Provide the (X, Y) coordinate of the cell's center where the given text is located.  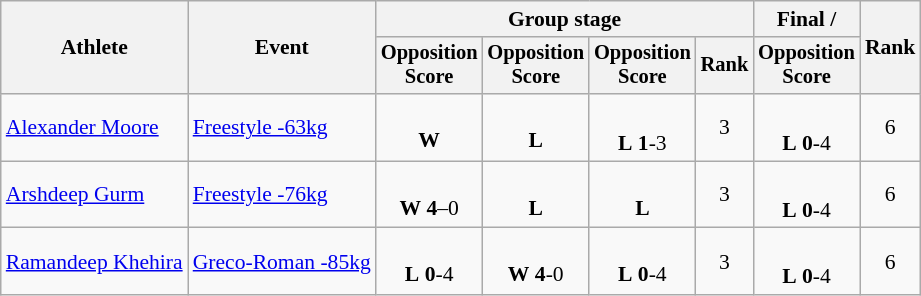
L 1-3 (642, 128)
Event (282, 48)
Group stage (564, 19)
W (430, 128)
Alexander Moore (94, 128)
Freestyle -63kg (282, 128)
Final / (806, 19)
W 4–0 (430, 194)
W 4-0 (536, 262)
Freestyle -76kg (282, 194)
Greco-Roman -85kg (282, 262)
Ramandeep Khehira (94, 262)
Arshdeep Gurm (94, 194)
Athlete (94, 48)
